Return [x, y] of the center of cell containing provided text 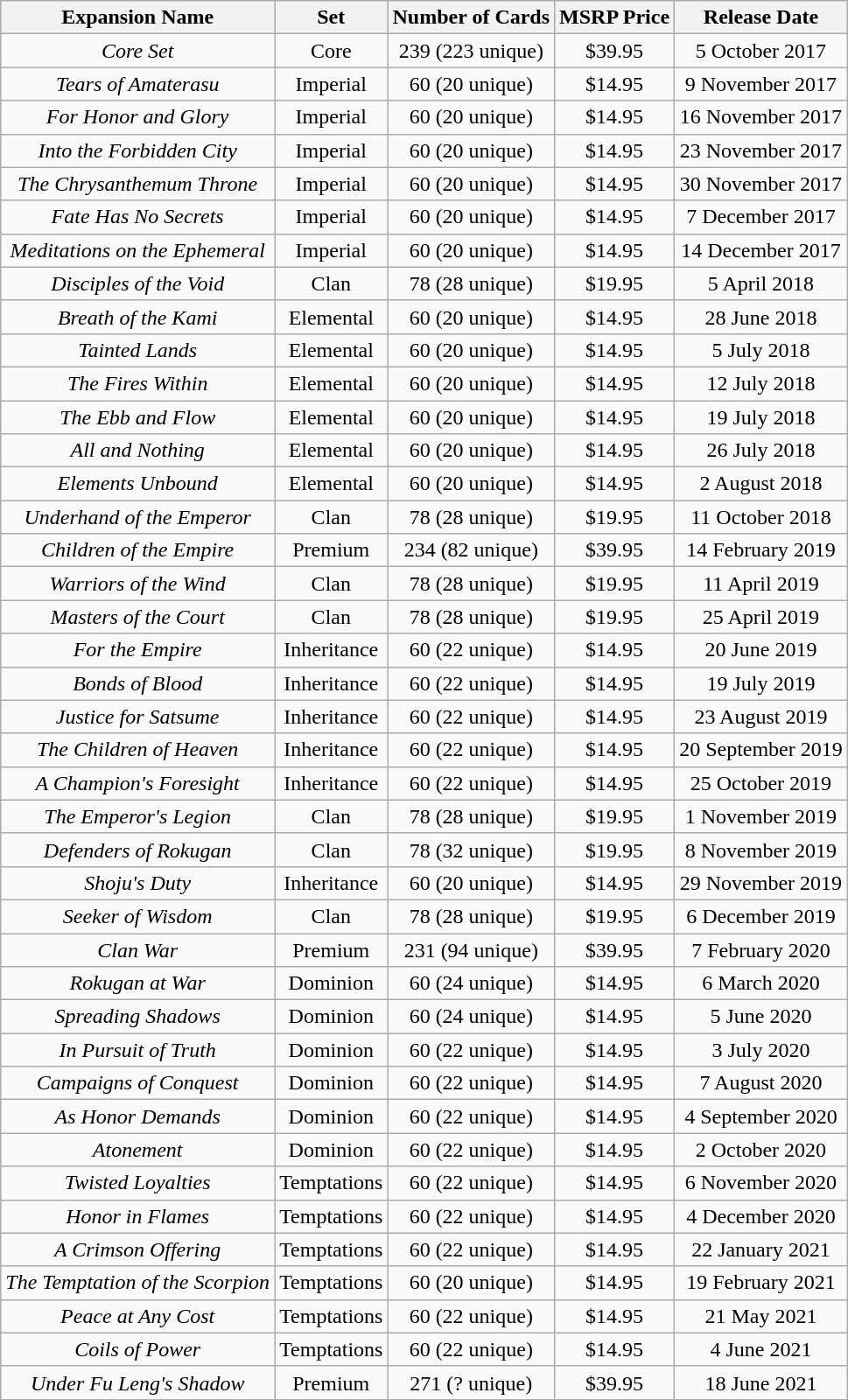
4 December 2020 [761, 1216]
20 September 2019 [761, 750]
The Fires Within [138, 383]
26 July 2018 [761, 451]
For the Empire [138, 650]
MSRP Price [614, 17]
Honor in Flames [138, 1216]
14 February 2019 [761, 550]
Disciples of the Void [138, 283]
Number of Cards [471, 17]
Set [331, 17]
23 November 2017 [761, 150]
5 July 2018 [761, 350]
Tainted Lands [138, 350]
5 April 2018 [761, 283]
1 November 2019 [761, 816]
Breath of the Kami [138, 317]
20 June 2019 [761, 650]
239 (223 unique) [471, 51]
18 June 2021 [761, 1382]
Tears of Amaterasu [138, 84]
In Pursuit of Truth [138, 1050]
Under Fu Leng's Shadow [138, 1382]
78 (32 unique) [471, 850]
The Ebb and Flow [138, 417]
Children of the Empire [138, 550]
Fate Has No Secrets [138, 217]
For Honor and Glory [138, 117]
19 July 2018 [761, 417]
Release Date [761, 17]
25 October 2019 [761, 783]
Masters of the Court [138, 617]
30 November 2017 [761, 184]
21 May 2021 [761, 1316]
Campaigns of Conquest [138, 1083]
The Temptation of the Scorpion [138, 1283]
12 July 2018 [761, 383]
25 April 2019 [761, 617]
5 October 2017 [761, 51]
29 November 2019 [761, 883]
Shoju's Duty [138, 883]
5 June 2020 [761, 1017]
Coils of Power [138, 1349]
Expansion Name [138, 17]
Meditations on the Ephemeral [138, 250]
Twisted Loyalties [138, 1183]
9 November 2017 [761, 84]
2 October 2020 [761, 1150]
19 July 2019 [761, 683]
4 September 2020 [761, 1116]
Warriors of the Wind [138, 584]
Defenders of Rokugan [138, 850]
A Crimson Offering [138, 1249]
Atonement [138, 1150]
6 December 2019 [761, 916]
Spreading Shadows [138, 1017]
4 June 2021 [761, 1349]
6 November 2020 [761, 1183]
Justice for Satsume [138, 717]
28 June 2018 [761, 317]
The Emperor's Legion [138, 816]
Bonds of Blood [138, 683]
Into the Forbidden City [138, 150]
All and Nothing [138, 451]
8 November 2019 [761, 850]
Elements Unbound [138, 484]
As Honor Demands [138, 1116]
16 November 2017 [761, 117]
22 January 2021 [761, 1249]
7 February 2020 [761, 949]
A Champion's Foresight [138, 783]
19 February 2021 [761, 1283]
23 August 2019 [761, 717]
11 April 2019 [761, 584]
7 August 2020 [761, 1083]
Core Set [138, 51]
The Children of Heaven [138, 750]
6 March 2020 [761, 983]
271 (? unique) [471, 1382]
Rokugan at War [138, 983]
11 October 2018 [761, 517]
14 December 2017 [761, 250]
234 (82 unique) [471, 550]
Underhand of the Emperor [138, 517]
The Chrysanthemum Throne [138, 184]
Peace at Any Cost [138, 1316]
3 July 2020 [761, 1050]
Core [331, 51]
Seeker of Wisdom [138, 916]
2 August 2018 [761, 484]
7 December 2017 [761, 217]
231 (94 unique) [471, 949]
Clan War [138, 949]
